Pinpoint the cell where the given text exists, returning its (x, y) midpoint coordinate. 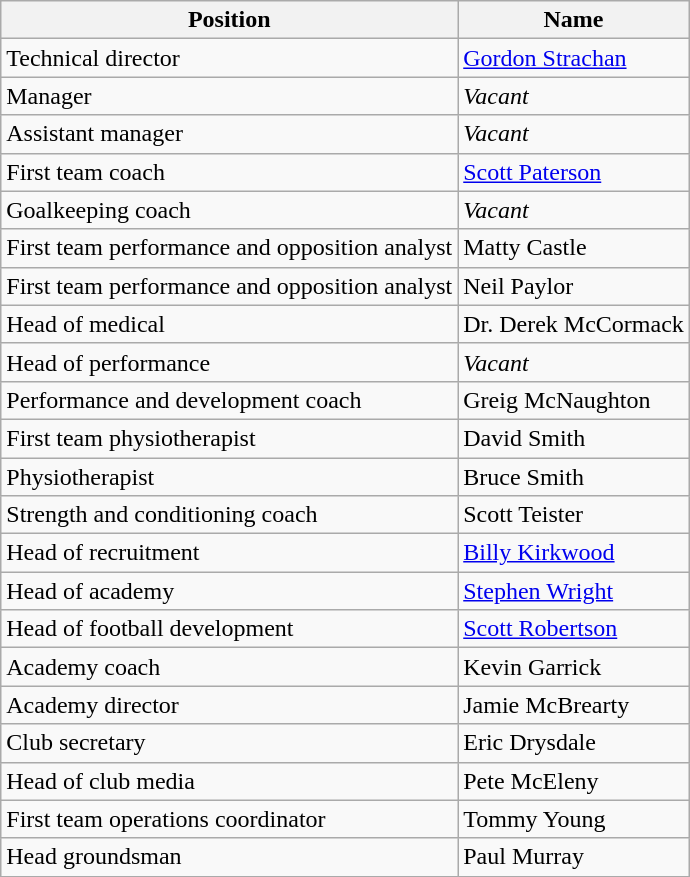
Scott Paterson (574, 172)
Scott Teister (574, 515)
Name (574, 20)
Head of club media (230, 781)
Matty Castle (574, 248)
Technical director (230, 58)
Jamie McBrearty (574, 705)
Performance and development coach (230, 400)
Head of recruitment (230, 553)
Eric Drysdale (574, 743)
Head of football development (230, 629)
Dr. Derek McCormack (574, 324)
Greig McNaughton (574, 400)
Strength and conditioning coach (230, 515)
First team operations coordinator (230, 819)
Position (230, 20)
David Smith (574, 438)
Billy Kirkwood (574, 553)
Physiotherapist (230, 477)
First team physiotherapist (230, 438)
Gordon Strachan (574, 58)
Assistant manager (230, 134)
Goalkeeping coach (230, 210)
Tommy Young (574, 819)
Paul Murray (574, 857)
Head of medical (230, 324)
Head groundsman (230, 857)
Scott Robertson (574, 629)
Head of performance (230, 362)
Academy coach (230, 667)
Bruce Smith (574, 477)
Neil Paylor (574, 286)
Pete McEleny (574, 781)
Stephen Wright (574, 591)
Head of academy (230, 591)
Kevin Garrick (574, 667)
Manager (230, 96)
Academy director (230, 705)
Club secretary (230, 743)
First team coach (230, 172)
